For the text-containing cell, return its midpoint in [x, y] coordinate format. 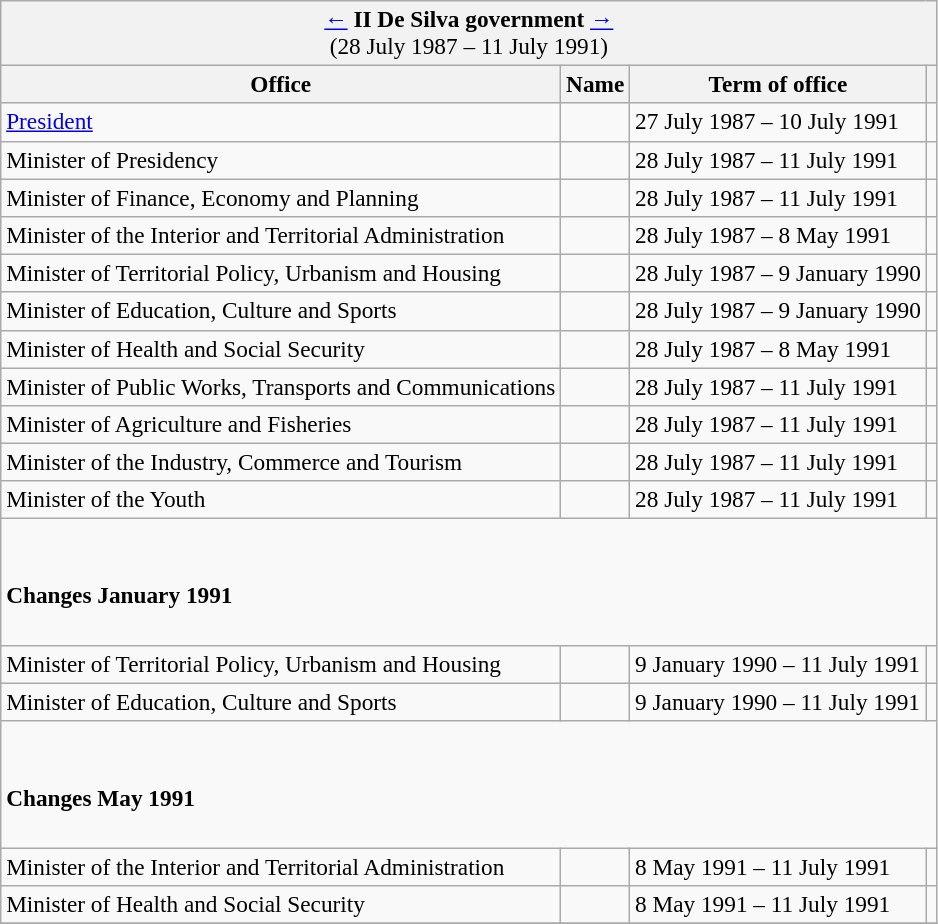
Changes May 1991 [469, 784]
Term of office [778, 84]
Office [281, 84]
Changes January 1991 [469, 582]
27 July 1987 – 10 July 1991 [778, 122]
Minister of Agriculture and Fisheries [281, 424]
Minister of the Industry, Commerce and Tourism [281, 462]
Minister of Presidency [281, 160]
Minister of Public Works, Transports and Communications [281, 386]
← II De Silva government →(28 July 1987 – 11 July 1991) [469, 32]
Minister of Finance, Economy and Planning [281, 197]
Name [596, 84]
Minister of the Youth [281, 500]
President [281, 122]
